Determine the [X, Y] coordinate at the center of the cell enclosing the given text.  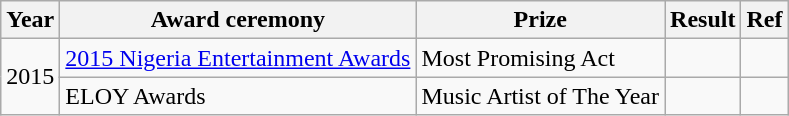
Award ceremony [238, 20]
Most Promising Act [540, 58]
Ref [764, 20]
Year [30, 20]
2015 [30, 77]
2015 Nigeria Entertainment Awards [238, 58]
Prize [540, 20]
ELOY Awards [238, 96]
Result [703, 20]
Music Artist of The Year [540, 96]
